Detect which cell encompasses the target text, then output its [x, y] center coordinate. 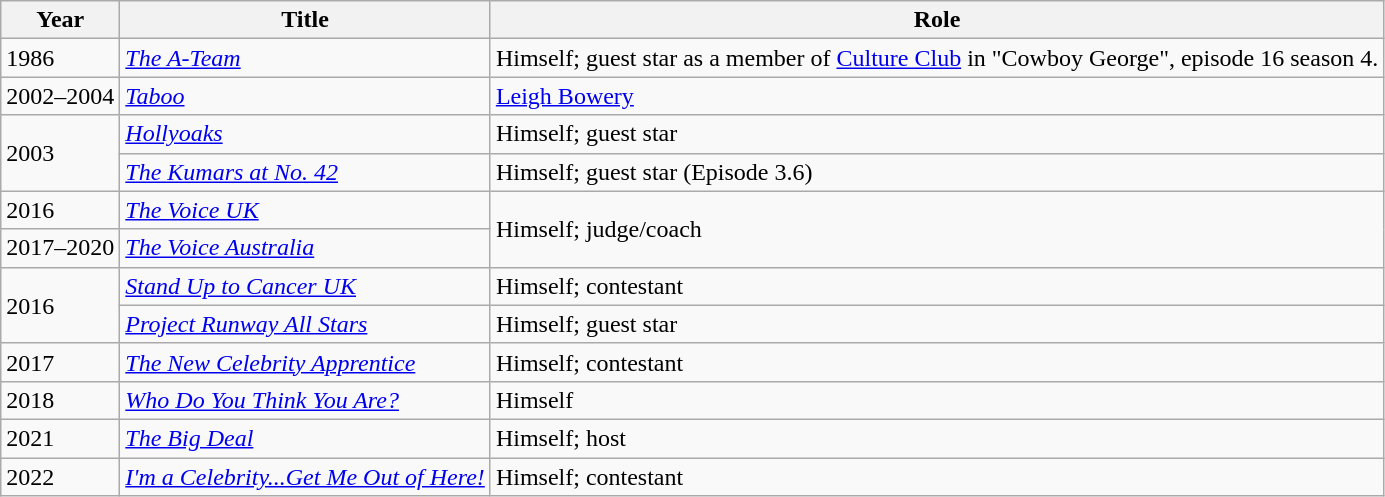
Year [60, 20]
Role [936, 20]
Himself; guest star (Episode 3.6) [936, 172]
Himself; host [936, 438]
The New Celebrity Apprentice [306, 362]
The Voice UK [306, 210]
The Big Deal [306, 438]
2021 [60, 438]
Himself; guest star as a member of Culture Club in "Cowboy George", episode 16 season 4. [936, 58]
2002–2004 [60, 96]
2003 [60, 153]
The Kumars at No. 42 [306, 172]
Taboo [306, 96]
Himself [936, 400]
The Voice Australia [306, 248]
Project Runway All Stars [306, 324]
Himself; judge/coach [936, 229]
2017–2020 [60, 248]
2017 [60, 362]
2018 [60, 400]
Who Do You Think You Are? [306, 400]
2022 [60, 477]
1986 [60, 58]
Leigh Bowery [936, 96]
Title [306, 20]
I'm a Celebrity...Get Me Out of Here! [306, 477]
Stand Up to Cancer UK [306, 286]
Hollyoaks [306, 134]
The A-Team [306, 58]
